Capture the cell that displays the provided text and extract its [x, y] central coordinate. 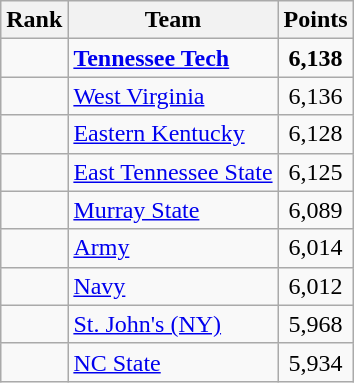
Tennessee Tech [173, 58]
Rank [34, 20]
5,968 [316, 324]
5,934 [316, 362]
St. John's (NY) [173, 324]
East Tennessee State [173, 172]
6,136 [316, 96]
6,138 [316, 58]
Points [316, 20]
West Virginia [173, 96]
Army [173, 248]
Murray State [173, 210]
Eastern Kentucky [173, 134]
Navy [173, 286]
6,125 [316, 172]
NC State [173, 362]
Team [173, 20]
6,089 [316, 210]
6,014 [316, 248]
6,128 [316, 134]
6,012 [316, 286]
